Return the (X, Y) coordinate for the center point of the cell that contains the specified text.  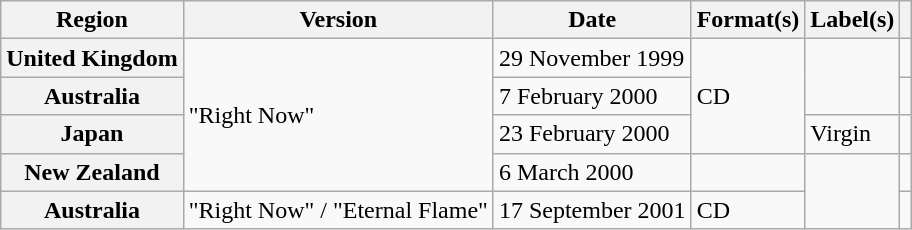
United Kingdom (92, 58)
Virgin (852, 134)
6 March 2000 (592, 172)
Format(s) (748, 20)
23 February 2000 (592, 134)
Region (92, 20)
29 November 1999 (592, 58)
7 February 2000 (592, 96)
17 September 2001 (592, 210)
Date (592, 20)
Japan (92, 134)
"Right Now" (338, 115)
Version (338, 20)
Label(s) (852, 20)
"Right Now" / "Eternal Flame" (338, 210)
New Zealand (92, 172)
